Return (X, Y) of the center of cell containing provided text 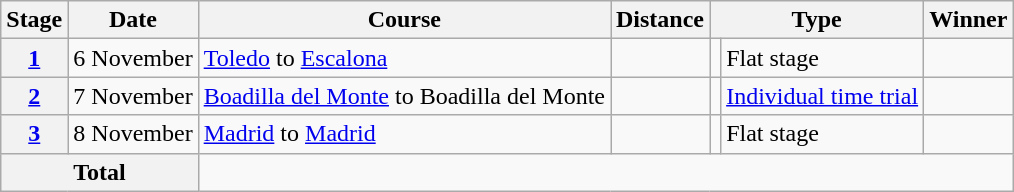
Date (133, 20)
1 (34, 58)
Type (817, 20)
Madrid to Madrid (404, 134)
Toledo to Escalona (404, 58)
Total (100, 172)
7 November (133, 96)
2 (34, 96)
Winner (968, 20)
Course (404, 20)
Boadilla del Monte to Boadilla del Monte (404, 96)
8 November (133, 134)
Distance (660, 20)
6 November (133, 58)
Individual time trial (822, 96)
3 (34, 134)
Stage (34, 20)
